Output the [X, Y] coordinate of the center of the cell containing the given text.  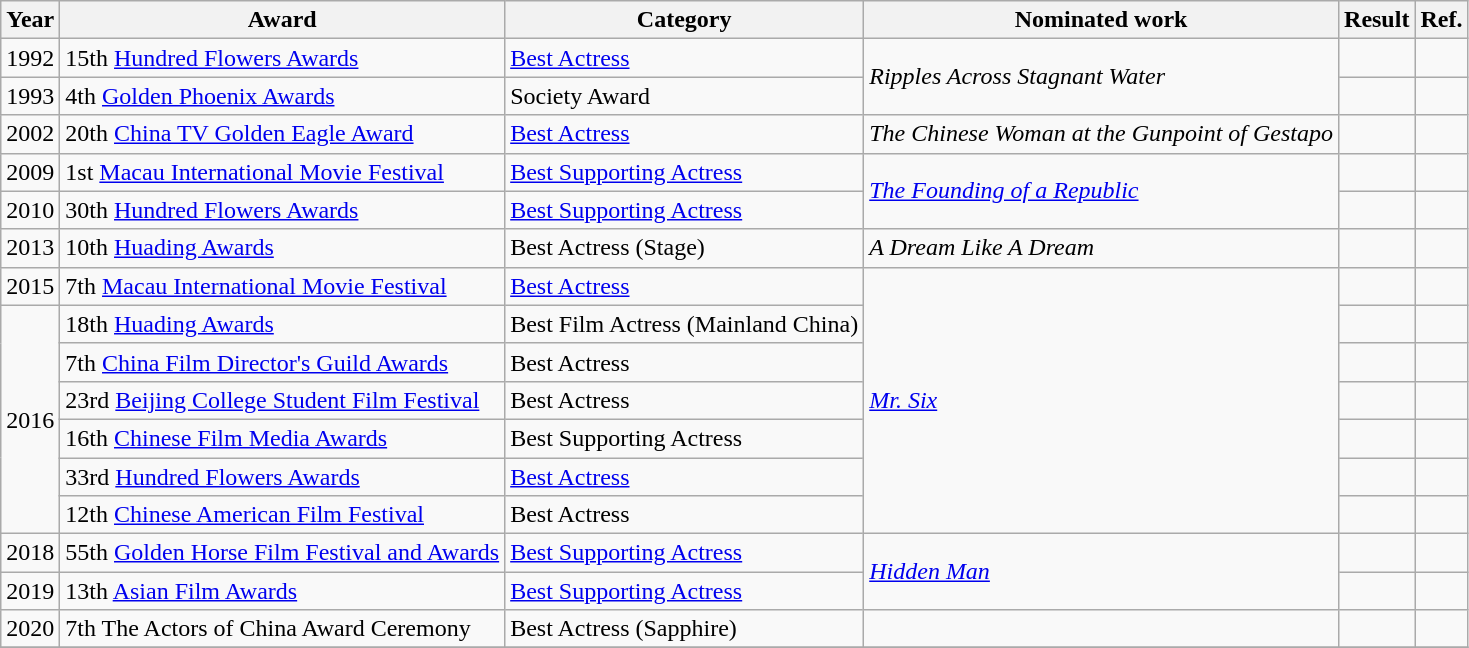
2016 [30, 419]
12th Chinese American Film Festival [282, 515]
Category [684, 20]
7th Macau International Movie Festival [282, 286]
Hidden Man [1102, 572]
Best Actress (Sapphire) [684, 629]
Result [1377, 20]
2002 [30, 134]
18th Huading Awards [282, 324]
Nominated work [1102, 20]
2019 [30, 591]
Ref. [1442, 20]
2020 [30, 629]
15th Hundred Flowers Awards [282, 58]
4th Golden Phoenix Awards [282, 96]
Best Film Actress (Mainland China) [684, 324]
2010 [30, 210]
2013 [30, 248]
A Dream Like A Dream [1102, 248]
7th China Film Director's Guild Awards [282, 362]
1st Macau International Movie Festival [282, 172]
2018 [30, 553]
The Chinese Woman at the Gunpoint of Gestapo [1102, 134]
Year [30, 20]
1993 [30, 96]
7th The Actors of China Award Ceremony [282, 629]
55th Golden Horse Film Festival and Awards [282, 553]
Award [282, 20]
Ripples Across Stagnant Water [1102, 77]
Best Actress (Stage) [684, 248]
20th China TV Golden Eagle Award [282, 134]
The Founding of a Republic [1102, 191]
Mr. Six [1102, 400]
Society Award [684, 96]
2015 [30, 286]
33rd Hundred Flowers Awards [282, 477]
1992 [30, 58]
30th Hundred Flowers Awards [282, 210]
23rd Beijing College Student Film Festival [282, 400]
2009 [30, 172]
16th Chinese Film Media Awards [282, 438]
10th Huading Awards [282, 248]
13th Asian Film Awards [282, 591]
